Output the [x, y] coordinate of the center of the cell containing the given text.  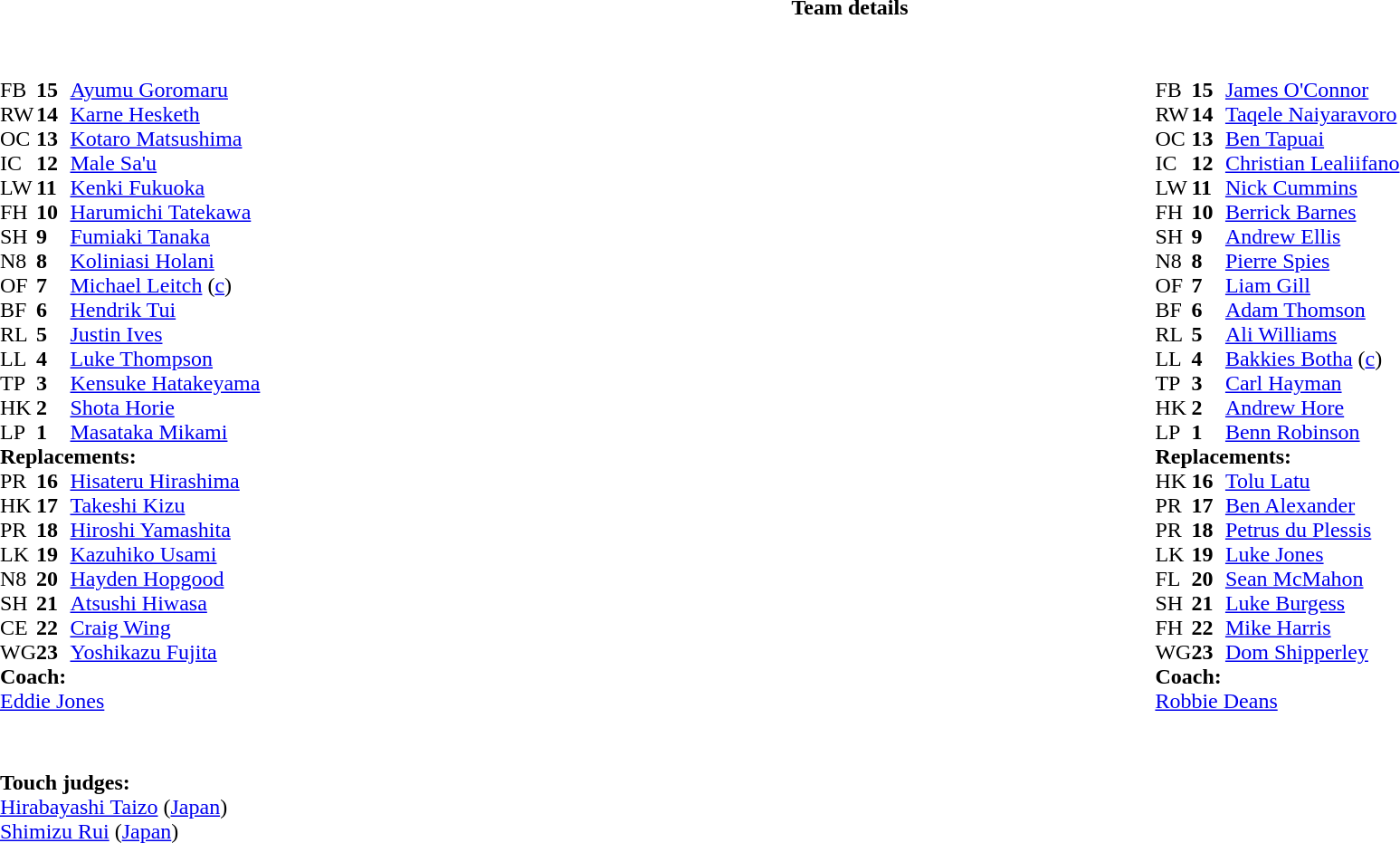
Berrick Barnes [1312, 212]
Luke Jones [1312, 554]
Yoshikazu Fujita [165, 652]
Tolu Latu [1312, 482]
Nick Cummins [1312, 188]
Kensuke Hatakeyama [165, 384]
Carl Hayman [1312, 384]
Petrus du Plessis [1312, 531]
Ben Tapuai [1312, 139]
Michael Leitch (c) [165, 286]
Fumiaki Tanaka [165, 237]
Ben Alexander [1312, 505]
CE [18, 628]
Kenki Fukuoka [165, 188]
Kazuhiko Usami [165, 554]
Luke Thompson [165, 359]
Takeshi Kizu [165, 505]
Hendrik Tui [165, 310]
Benn Robinson [1312, 433]
Sean McMahon [1312, 580]
Shota Horie [165, 407]
Kotaro Matsushima [165, 139]
Hayden Hopgood [165, 580]
Hiroshi Yamashita [165, 531]
Eddie Jones [130, 701]
Robbie Deans [1277, 701]
Male Sa'u [165, 163]
Taqele Naiyaravoro [1312, 114]
Christian Lealiifano [1312, 163]
Masataka Mikami [165, 433]
Dom Shipperley [1312, 652]
Luke Burgess [1312, 603]
Liam Gill [1312, 286]
James O'Connor [1312, 91]
Hisateru Hirashima [165, 482]
Craig Wing [165, 628]
Andrew Hore [1312, 407]
Ali Williams [1312, 335]
Karne Hesketh [165, 114]
Atsushi Hiwasa [165, 603]
Koliniasi Holani [165, 261]
Bakkies Botha (c) [1312, 359]
Pierre Spies [1312, 261]
FL [1173, 580]
Adam Thomson [1312, 310]
Harumichi Tatekawa [165, 212]
Justin Ives [165, 335]
Andrew Ellis [1312, 237]
Mike Harris [1312, 628]
Ayumu Goromaru [165, 91]
